Extract the [X, Y] coordinate from the center of the cell holding the provided text.  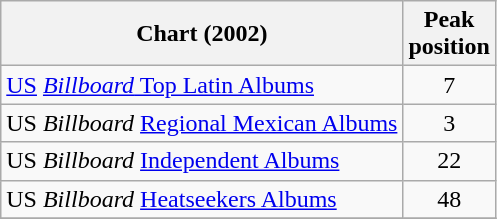
7 [449, 85]
22 [449, 161]
US Billboard Top Latin Albums [202, 85]
Chart (2002) [202, 34]
US Billboard Regional Mexican Albums [202, 123]
Peakposition [449, 34]
US Billboard Independent Albums [202, 161]
3 [449, 123]
US Billboard Heatseekers Albums [202, 199]
48 [449, 199]
